Detect which cell encompasses the target text, then output its (x, y) center coordinate. 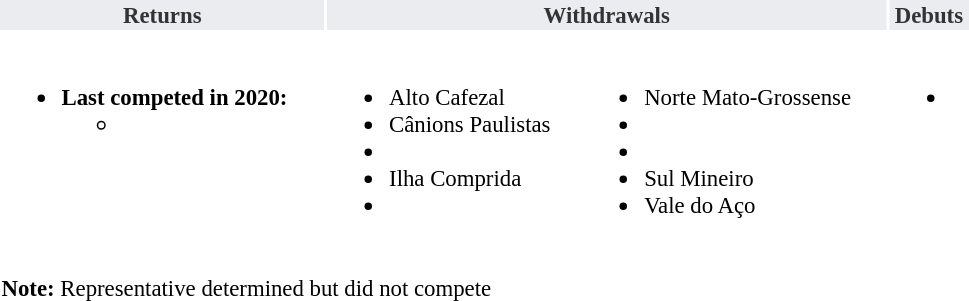
Last competed in 2020: (162, 138)
Debuts (929, 15)
Returns (162, 15)
Alto Cafezal Cânions Paulistas Ilha Comprida (454, 138)
Norte Mato-Grossense Sul Mineiro Vale do Aço (734, 138)
Withdrawals (607, 15)
